Determine the [x, y] coordinate at the center of the cell enclosing the given text.  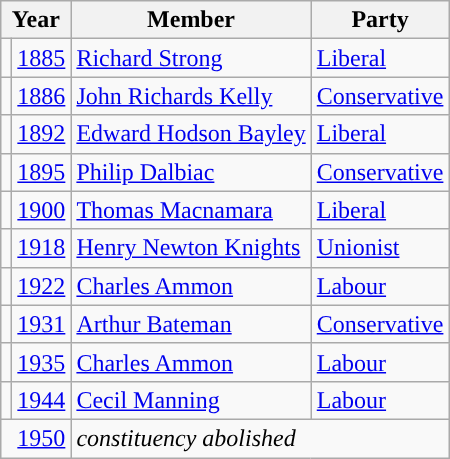
1900 [42, 210]
Member [191, 20]
Richard Strong [191, 58]
1935 [42, 362]
1885 [42, 58]
constituency abolished [260, 438]
1944 [42, 400]
1886 [42, 96]
Cecil Manning [191, 400]
Edward Hodson Bayley [191, 134]
Thomas Macnamara [191, 210]
1931 [42, 324]
John Richards Kelly [191, 96]
Unionist [380, 248]
Henry Newton Knights [191, 248]
Party [380, 20]
1895 [42, 172]
Arthur Bateman [191, 324]
1950 [36, 438]
Year [36, 20]
1892 [42, 134]
1918 [42, 248]
Philip Dalbiac [191, 172]
1922 [42, 286]
